Capture the cell that displays the provided text and extract its (X, Y) central coordinate. 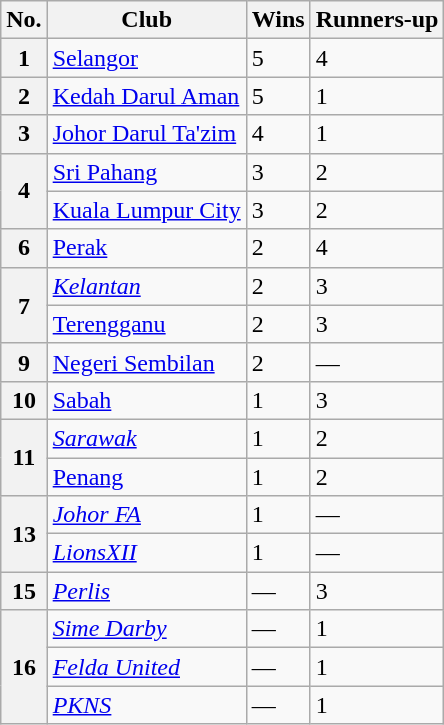
Sime Darby (146, 629)
Sri Pahang (146, 172)
Felda United (146, 667)
7 (24, 305)
Terengganu (146, 324)
Runners-up (377, 20)
13 (24, 534)
Perlis (146, 591)
Sarawak (146, 438)
10 (24, 400)
Kedah Darul Aman (146, 96)
Selangor (146, 58)
11 (24, 457)
Sabah (146, 400)
Kelantan (146, 286)
9 (24, 362)
Negeri Sembilan (146, 362)
6 (24, 248)
Johor Darul Ta'zim (146, 134)
15 (24, 591)
Johor FA (146, 515)
LionsXII (146, 553)
Club (146, 20)
PKNS (146, 705)
Perak (146, 248)
No. (24, 20)
Penang (146, 477)
Wins (278, 20)
16 (24, 667)
Kuala Lumpur City (146, 210)
